For the text-containing cell, return its midpoint in [x, y] coordinate format. 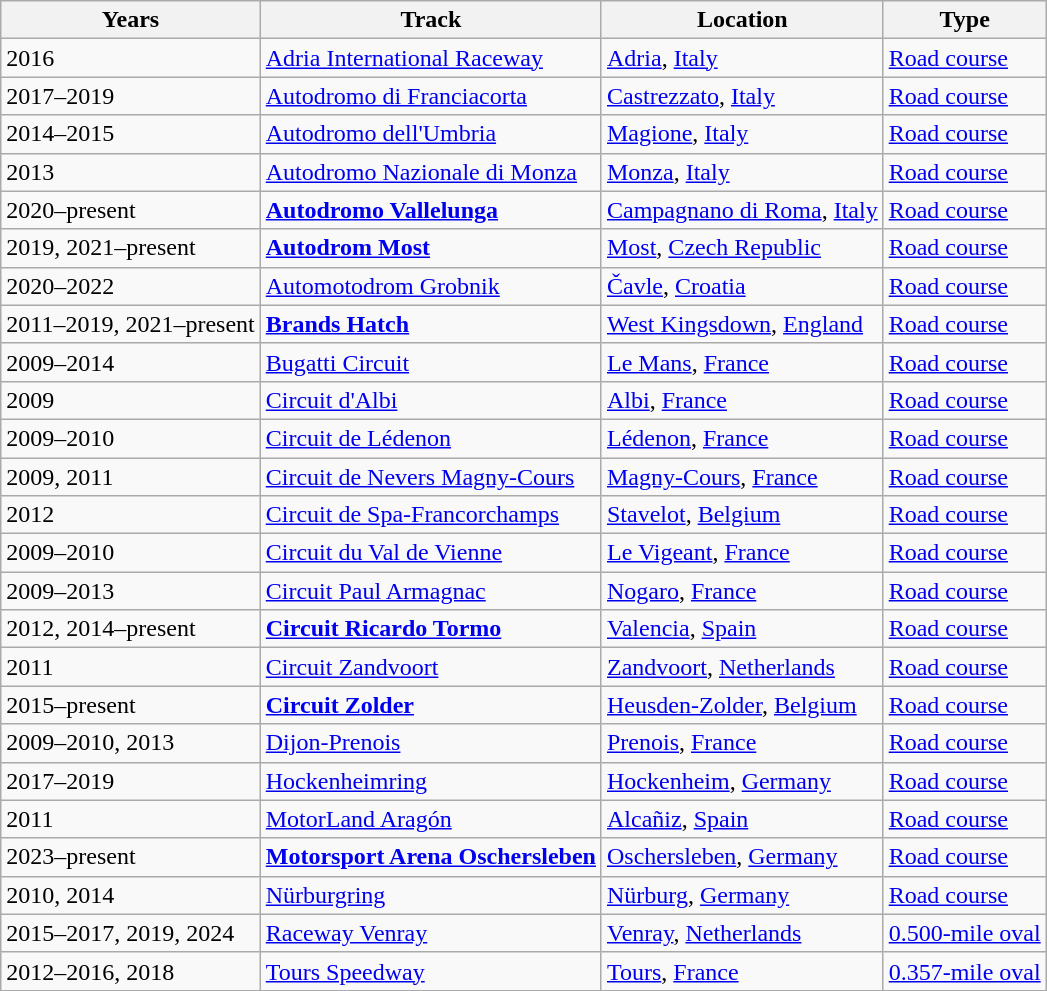
Le Vigeant, France [742, 553]
Stavelot, Belgium [742, 515]
2009–2010, 2013 [130, 743]
0.357-mile oval [964, 971]
Circuit Paul Armagnac [430, 591]
Venray, Netherlands [742, 933]
Circuit Zolder [430, 705]
0.500-mile oval [964, 933]
Circuit Zandvoort [430, 667]
Castrezzato, Italy [742, 96]
Le Mans, France [742, 362]
Most, Czech Republic [742, 248]
Tours Speedway [430, 971]
Nürburgring [430, 895]
Prenois, France [742, 743]
Track [430, 20]
Circuit d'Albi [430, 400]
Circuit de Lédenon [430, 438]
Motorsport Arena Oschersleben [430, 857]
Oschersleben, Germany [742, 857]
Raceway Venray [430, 933]
Alcañiz, Spain [742, 819]
Hockenheimring [430, 781]
2016 [130, 58]
Heusden-Zolder, Belgium [742, 705]
2014–2015 [130, 134]
2013 [130, 172]
Magny-Cours, France [742, 477]
Location [742, 20]
Nogaro, France [742, 591]
Autodrom Most [430, 248]
2020–2022 [130, 286]
Monza, Italy [742, 172]
2015–2017, 2019, 2024 [130, 933]
Brands Hatch [430, 324]
2012–2016, 2018 [130, 971]
Campagnano di Roma, Italy [742, 210]
2012, 2014–present [130, 629]
Albi, France [742, 400]
Čavle, Croatia [742, 286]
2009 [130, 400]
2019, 2021–present [130, 248]
Hockenheim, Germany [742, 781]
Magione, Italy [742, 134]
Adria, Italy [742, 58]
Autodromo Vallelunga [430, 210]
2009–2013 [130, 591]
Circuit de Nevers Magny-Cours [430, 477]
Circuit du Val de Vienne [430, 553]
Autodromo Nazionale di Monza [430, 172]
2011–2019, 2021–present [130, 324]
Type [964, 20]
Circuit de Spa-Francorchamps [430, 515]
Zandvoort, Netherlands [742, 667]
MotorLand Aragón [430, 819]
Autodromo dell'Umbria [430, 134]
Valencia, Spain [742, 629]
Lédenon, France [742, 438]
Dijon-Prenois [430, 743]
Adria International Raceway [430, 58]
2023–present [130, 857]
Automotodrom Grobnik [430, 286]
2010, 2014 [130, 895]
2009, 2011 [130, 477]
2012 [130, 515]
Nürburg, Germany [742, 895]
Tours, France [742, 971]
Years [130, 20]
West Kingsdown, England [742, 324]
Circuit Ricardo Tormo [430, 629]
2009–2014 [130, 362]
2020–present [130, 210]
2015–present [130, 705]
Bugatti Circuit [430, 362]
Autodromo di Franciacorta [430, 96]
